Extract the (x, y) coordinate from the center of the cell holding the provided text.  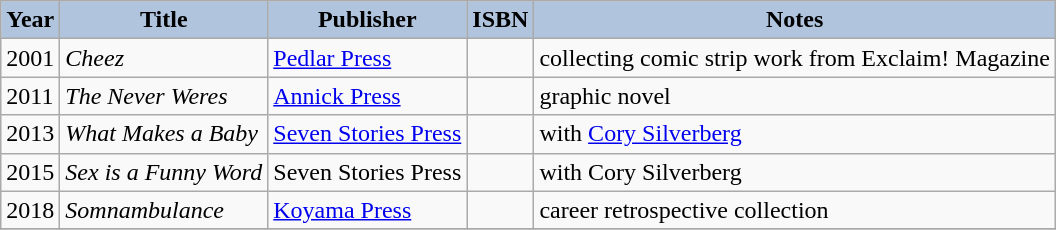
Annick Press (368, 96)
Year (30, 20)
What Makes a Baby (164, 134)
Pedlar Press (368, 58)
Notes (795, 20)
2001 (30, 58)
Cheez (164, 58)
2018 (30, 210)
collecting comic strip work from Exclaim! Magazine (795, 58)
2015 (30, 172)
Sex is a Funny Word (164, 172)
2013 (30, 134)
Koyama Press (368, 210)
Title (164, 20)
2011 (30, 96)
ISBN (500, 20)
Somnambulance (164, 210)
career retrospective collection (795, 210)
Publisher (368, 20)
graphic novel (795, 96)
The Never Weres (164, 96)
